Identify which cell holds the provided text, then report its [X, Y] central coordinate. 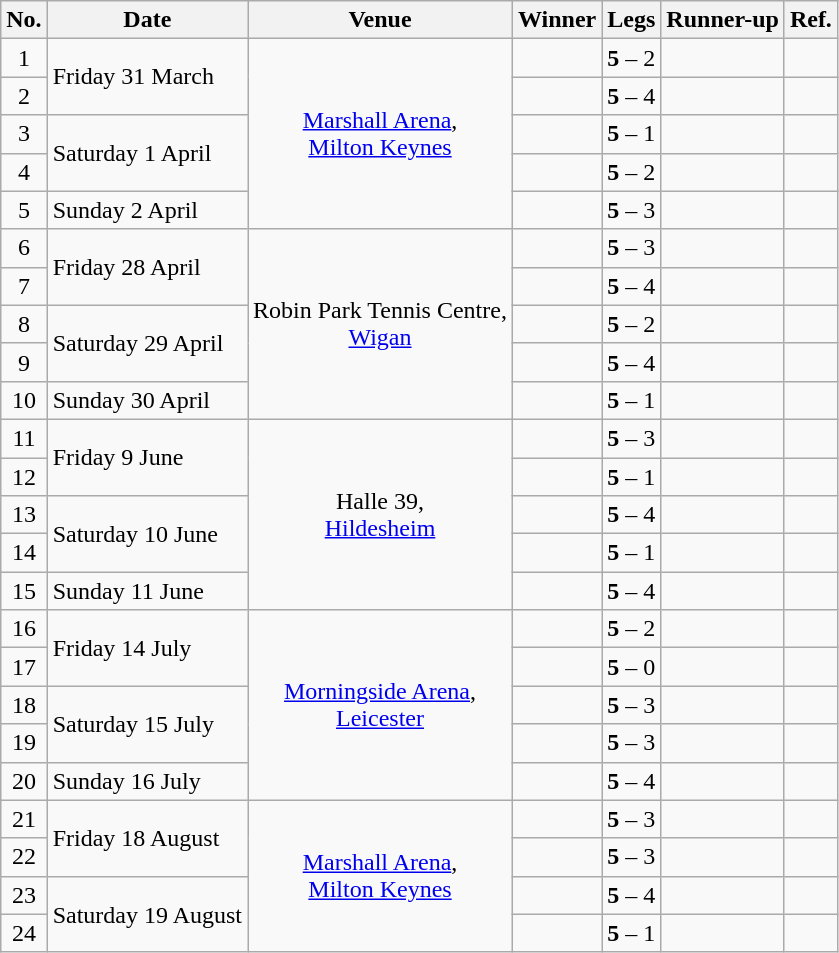
17 [24, 667]
18 [24, 705]
20 [24, 781]
10 [24, 400]
Sunday 11 June [147, 591]
9 [24, 362]
Sunday 2 April [147, 210]
3 [24, 134]
Saturday 19 August [147, 914]
No. [24, 20]
Halle 39, Hildesheim [380, 514]
5 [24, 210]
23 [24, 895]
8 [24, 324]
2 [24, 96]
Friday 14 July [147, 648]
4 [24, 172]
Morningside Arena, Leicester [380, 705]
Saturday 1 April [147, 153]
Date [147, 20]
Ref. [810, 20]
22 [24, 857]
Friday 18 August [147, 838]
7 [24, 286]
Friday 31 March [147, 77]
Venue [380, 20]
14 [24, 553]
1 [24, 58]
Friday 9 June [147, 457]
24 [24, 933]
19 [24, 743]
5 – 0 [632, 667]
13 [24, 515]
6 [24, 248]
Friday 28 April [147, 267]
11 [24, 438]
Winner [556, 20]
Saturday 29 April [147, 343]
21 [24, 819]
Saturday 15 July [147, 724]
Sunday 30 April [147, 400]
Saturday 10 June [147, 534]
15 [24, 591]
Legs [632, 20]
Sunday 16 July [147, 781]
12 [24, 477]
Runner-up [723, 20]
Robin Park Tennis Centre, Wigan [380, 324]
16 [24, 629]
